Find where the given text appears and provide that cell's center as [X, Y] coordinate. 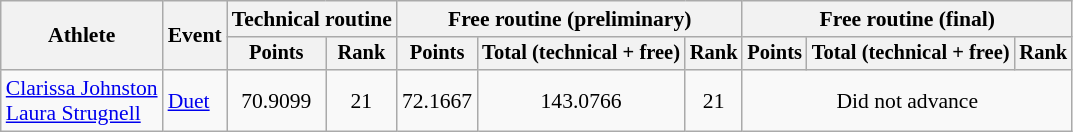
Clarissa JohnstonLaura Strugnell [82, 100]
Free routine (final) [907, 19]
Duet [195, 100]
Event [195, 36]
143.0766 [581, 100]
Free routine (preliminary) [570, 19]
Technical routine [312, 19]
70.9099 [276, 100]
72.1667 [437, 100]
Athlete [82, 36]
Did not advance [907, 100]
